Capture the cell that displays the provided text and extract its [X, Y] central coordinate. 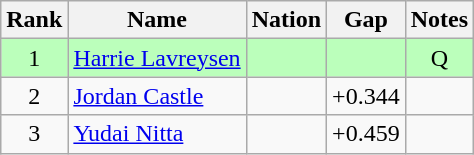
Name [157, 20]
Jordan Castle [157, 96]
Yudai Nitta [157, 134]
3 [34, 134]
Q [439, 58]
+0.344 [366, 96]
Harrie Lavreysen [157, 58]
Rank [34, 20]
+0.459 [366, 134]
Gap [366, 20]
1 [34, 58]
Notes [439, 20]
Nation [286, 20]
2 [34, 96]
